Determine the [X, Y] coordinate at the center of the cell enclosing the given text.  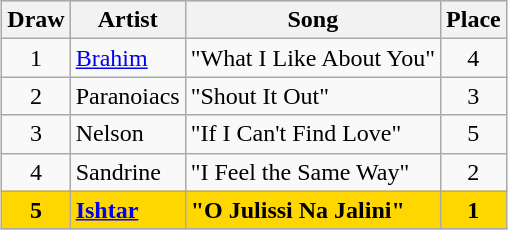
"What I Like About You" [312, 58]
"I Feel the Same Way" [312, 172]
Paranoiacs [128, 96]
"O Julissi Na Jalini" [312, 210]
"If I Can't Find Love" [312, 134]
Artist [128, 20]
Ishtar [128, 210]
Place [474, 20]
Nelson [128, 134]
Song [312, 20]
Draw [36, 20]
Sandrine [128, 172]
"Shout It Out" [312, 96]
Brahim [128, 58]
